Output the [X, Y] coordinate of the center of the cell containing the given text.  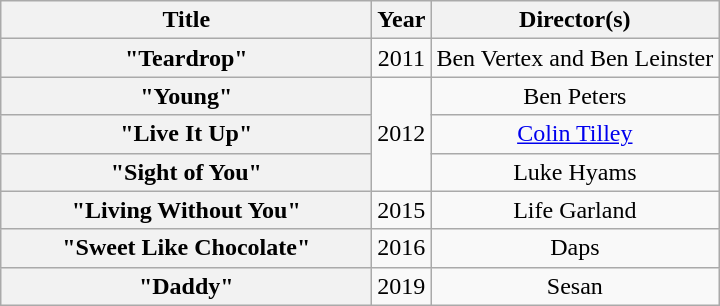
Ben Peters [575, 96]
"Living Without You" [186, 210]
Sesan [575, 286]
2015 [402, 210]
"Teardrop" [186, 58]
"Daddy" [186, 286]
"Sweet Like Chocolate" [186, 248]
Ben Vertex and Ben Leinster [575, 58]
2019 [402, 286]
Life Garland [575, 210]
2012 [402, 134]
"Live It Up" [186, 134]
Daps [575, 248]
Title [186, 20]
Year [402, 20]
2016 [402, 248]
Colin Tilley [575, 134]
2011 [402, 58]
Director(s) [575, 20]
Luke Hyams [575, 172]
"Sight of You" [186, 172]
"Young" [186, 96]
